For the text-containing cell, return its midpoint in [X, Y] coordinate format. 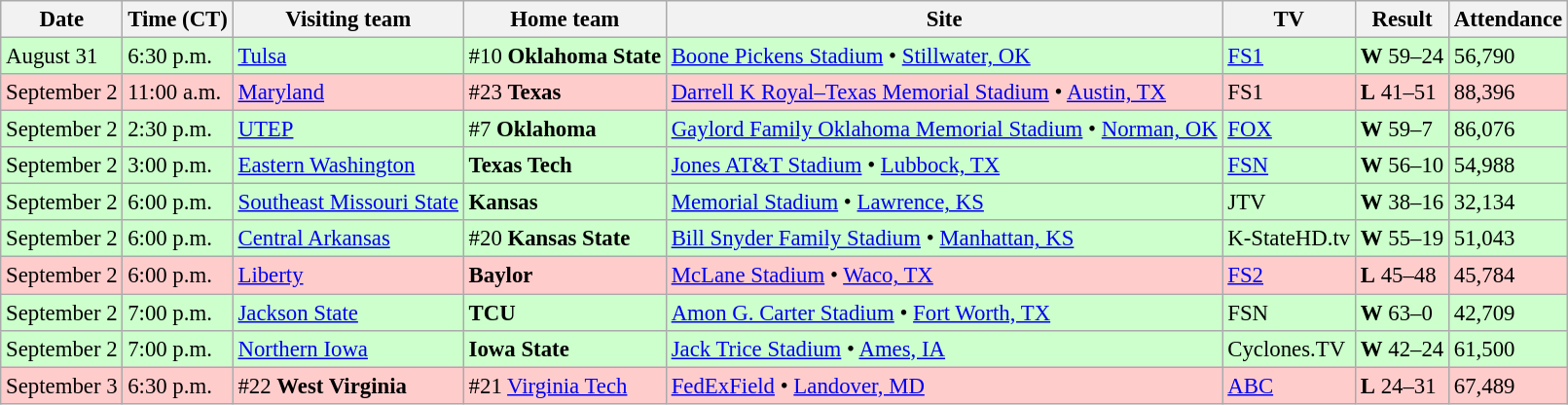
Iowa State [565, 349]
L 45–48 [1402, 276]
JTV [1289, 202]
W 59–7 [1402, 129]
Tulsa [348, 56]
L 24–31 [1402, 386]
Darrell K Royal–Texas Memorial Stadium • Austin, TX [944, 92]
L 41–51 [1402, 92]
#10 Oklahoma State [565, 56]
51,043 [1509, 239]
3:00 p.m. [177, 166]
September 3 [62, 386]
W 63–0 [1402, 313]
Visiting team [348, 19]
Northern Iowa [348, 349]
Maryland [348, 92]
W 56–10 [1402, 166]
Jackson State [348, 313]
W 55–19 [1402, 239]
56,790 [1509, 56]
Memorial Stadium • Lawrence, KS [944, 202]
McLane Stadium • Waco, TX [944, 276]
August 31 [62, 56]
#22 West Virginia [348, 386]
Result [1402, 19]
Site [944, 19]
88,396 [1509, 92]
Southeast Missouri State [348, 202]
FS2 [1289, 276]
Jack Trice Stadium • Ames, IA [944, 349]
54,988 [1509, 166]
2:30 p.m. [177, 129]
11:00 a.m. [177, 92]
Baylor [565, 276]
Jones AT&T Stadium • Lubbock, TX [944, 166]
Time (CT) [177, 19]
Liberty [348, 276]
Gaylord Family Oklahoma Memorial Stadium • Norman, OK [944, 129]
Amon G. Carter Stadium • Fort Worth, TX [944, 313]
K-StateHD.tv [1289, 239]
32,134 [1509, 202]
67,489 [1509, 386]
ABC [1289, 386]
45,784 [1509, 276]
Eastern Washington [348, 166]
Central Arkansas [348, 239]
Bill Snyder Family Stadium • Manhattan, KS [944, 239]
W 42–24 [1402, 349]
86,076 [1509, 129]
UTEP [348, 129]
Attendance [1509, 19]
Kansas [565, 202]
#21 Virginia Tech [565, 386]
FedExField • Landover, MD [944, 386]
#23 Texas [565, 92]
#7 Oklahoma [565, 129]
Home team [565, 19]
FOX [1289, 129]
W 59–24 [1402, 56]
Boone Pickens Stadium • Stillwater, OK [944, 56]
42,709 [1509, 313]
Date [62, 19]
#20 Kansas State [565, 239]
W 38–16 [1402, 202]
TV [1289, 19]
Texas Tech [565, 166]
TCU [565, 313]
61,500 [1509, 349]
Cyclones.TV [1289, 349]
